Search for the cell housing the specified text and yield its [x, y] center coordinate. 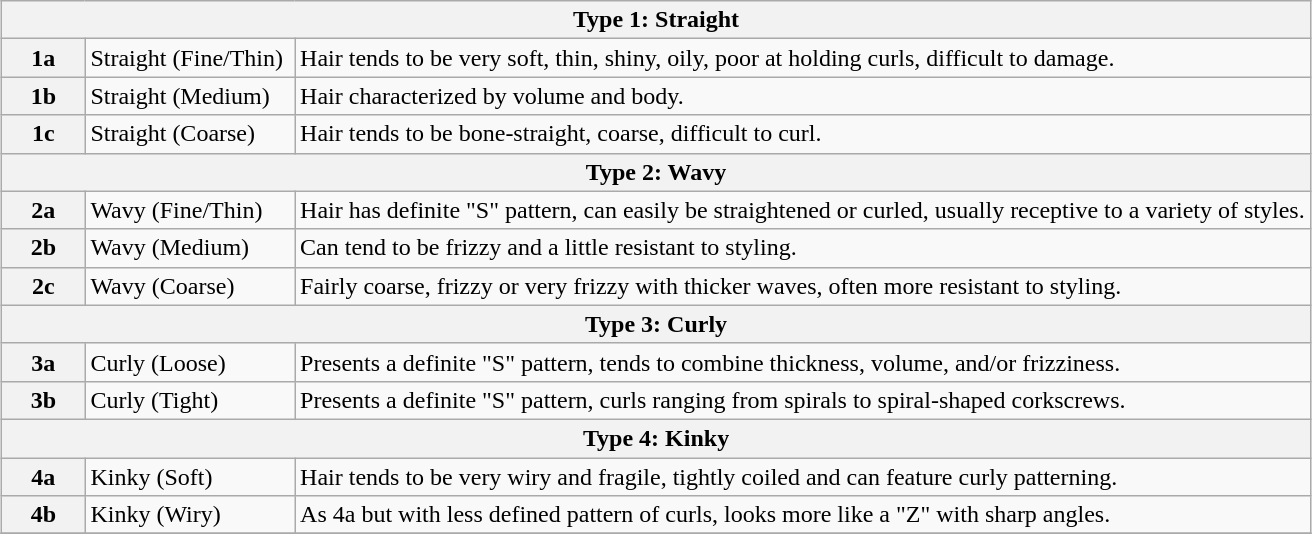
Hair tends to be very wiry and fragile, tightly coiled and can feature curly patterning. [803, 477]
1b [44, 96]
Presents a definite "S" pattern, tends to combine thickness, volume, and/or frizziness. [803, 362]
2a [44, 210]
As 4a but with less defined pattern of curls, looks more like a "Z" with sharp angles. [803, 515]
Can tend to be frizzy and a little resistant to styling. [803, 248]
Fairly coarse, frizzy or very frizzy with thicker waves, often more resistant to styling. [803, 286]
Wavy (Coarse) [190, 286]
2c [44, 286]
Curly (Loose) [190, 362]
3b [44, 400]
Type 4: Kinky [656, 438]
Hair characterized by volume and body. [803, 96]
4b [44, 515]
1a [44, 58]
Kinky (Wiry) [190, 515]
Straight (Fine/Thin) [190, 58]
3a [44, 362]
Wavy (Medium) [190, 248]
Straight (Medium) [190, 96]
2b [44, 248]
1c [44, 134]
Hair has definite "S" pattern, can easily be straightened or curled, usually receptive to a variety of styles. [803, 210]
Curly (Tight) [190, 400]
Presents a definite "S" pattern, curls ranging from spirals to spiral-shaped corkscrews. [803, 400]
Type 2: Wavy [656, 172]
Type 1: Straight [656, 20]
Hair tends to be bone-straight, coarse, difficult to curl. [803, 134]
Type 3: Curly [656, 324]
Hair tends to be very soft, thin, shiny, oily, poor at holding curls, difficult to damage. [803, 58]
Straight (Coarse) [190, 134]
4a [44, 477]
Kinky (Soft) [190, 477]
Wavy (Fine/Thin) [190, 210]
